Find where the given text appears and provide that cell's center as (x, y) coordinate. 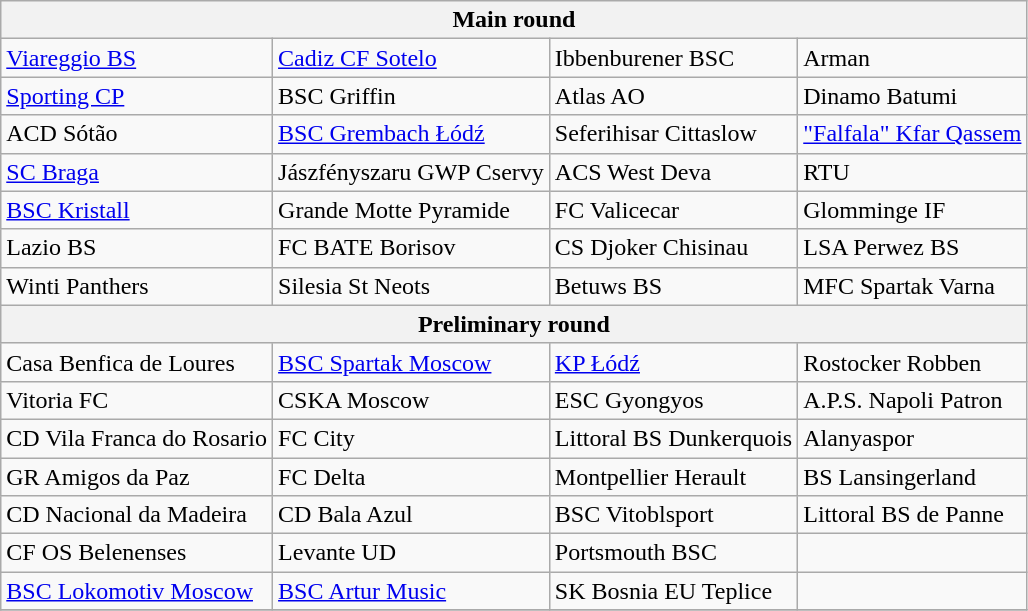
Ibbenburener BSC (673, 58)
Vitoria FC (137, 400)
SK Bosnia EU Teplice (673, 591)
RTU (912, 172)
Cadiz CF Sotelo (412, 58)
LSA Perwez BS (912, 248)
BS Lansingerland (912, 477)
CS Djoker Chisinau (673, 248)
Sporting CP (137, 96)
Silesia St Neots (412, 286)
Littoral BS de Panne (912, 515)
Main round (514, 20)
Lazio BS (137, 248)
BSC Griffin (412, 96)
Levante UD (412, 553)
Viareggio BS (137, 58)
BSC Spartak Moscow (412, 362)
BSC Kristall (137, 210)
BSC Vitoblsport (673, 515)
CD Nacional da Madeira (137, 515)
KP Łódź (673, 362)
CSKA Moscow (412, 400)
Littoral BS Dunkerquois (673, 438)
FC City (412, 438)
Jászfényszaru GWP Cservy (412, 172)
FC Valicecar (673, 210)
Alanyaspor (912, 438)
Grande Motte Pyramide (412, 210)
Preliminary round (514, 324)
Rostocker Robben (912, 362)
CD Bala Azul (412, 515)
BSC Artur Music (412, 591)
Dinamo Batumi (912, 96)
Atlas AO (673, 96)
Arman (912, 58)
SC Braga (137, 172)
ACD Sótão (137, 134)
Seferihisar Cittaslow (673, 134)
BSC Grembach Łódź (412, 134)
Glomminge IF (912, 210)
A.P.S. Napoli Patron (912, 400)
FC Delta (412, 477)
Portsmouth BSC (673, 553)
CF OS Belenenses (137, 553)
MFC Spartak Varna (912, 286)
GR Amigos da Paz (137, 477)
Casa Benfica de Loures (137, 362)
BSC Lokomotiv Moscow (137, 591)
"Falfala" Kfar Qassem (912, 134)
Winti Panthers (137, 286)
ACS West Deva (673, 172)
Betuws BS (673, 286)
FC BATE Borisov (412, 248)
ESC Gyongyos (673, 400)
Montpellier Herault (673, 477)
CD Vila Franca do Rosario (137, 438)
